Return (X, Y) of the center of cell containing provided text 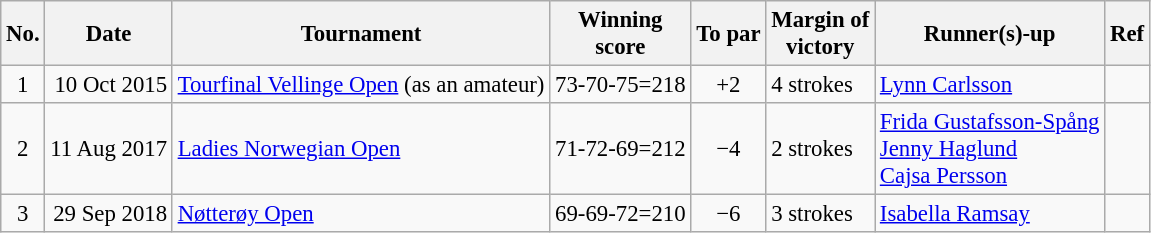
Lynn Carlsson (990, 85)
Nøtterøy Open (360, 214)
Isabella Ramsay (990, 214)
73-70-75=218 (620, 85)
No. (23, 34)
Runner(s)-up (990, 34)
Winningscore (620, 34)
−4 (728, 149)
29 Sep 2018 (108, 214)
Margin ofvictory (820, 34)
2 (23, 149)
To par (728, 34)
71-72-69=212 (620, 149)
3 (23, 214)
3 strokes (820, 214)
10 Oct 2015 (108, 85)
Ladies Norwegian Open (360, 149)
2 strokes (820, 149)
Ref (1128, 34)
Date (108, 34)
4 strokes (820, 85)
Tourfinal Vellinge Open (as an amateur) (360, 85)
+2 (728, 85)
69-69-72=210 (620, 214)
Frida Gustafsson-Spång Jenny Haglund Cajsa Persson (990, 149)
−6 (728, 214)
1 (23, 85)
11 Aug 2017 (108, 149)
Tournament (360, 34)
